Determine the [X, Y] coordinate at the center of the cell enclosing the given text.  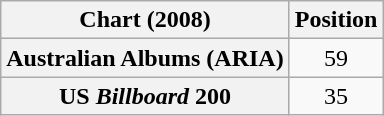
US Billboard 200 [145, 96]
Australian Albums (ARIA) [145, 58]
59 [336, 58]
35 [336, 96]
Chart (2008) [145, 20]
Position [336, 20]
